Identify which cell holds the provided text, then report its [X, Y] central coordinate. 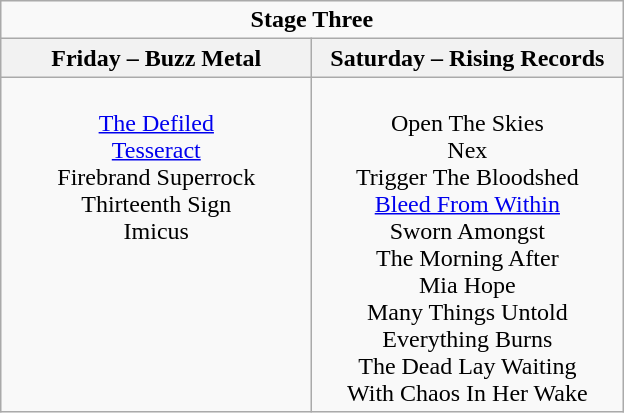
Friday – Buzz Metal [156, 58]
The Defiled Tesseract Firebrand Superrock Thirteenth Sign Imicus [156, 244]
Stage Three [312, 20]
Saturday – Rising Records [468, 58]
